Detect which cell encompasses the target text, then output its [x, y] center coordinate. 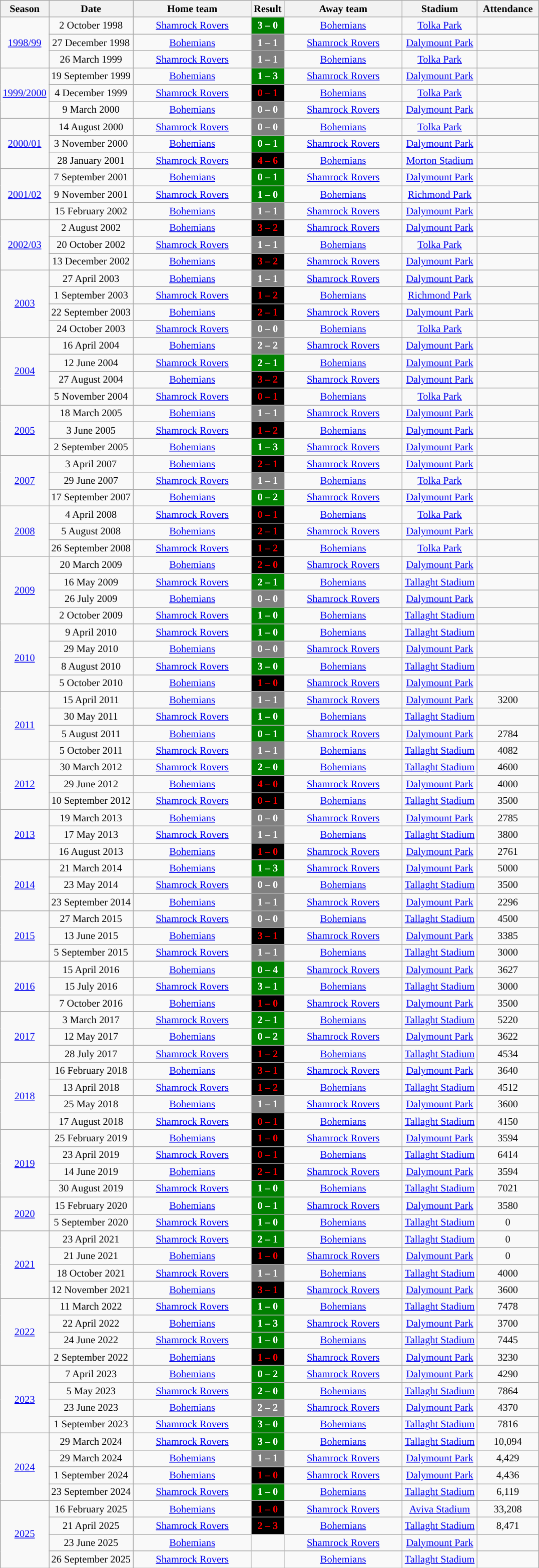
1 September 2024 [91, 1475]
30 August 2019 [91, 1188]
4150 [507, 1121]
4370 [507, 1408]
2 October 2009 [91, 615]
25 February 2019 [91, 1138]
20 October 2002 [91, 245]
10 September 2012 [91, 801]
2011 [25, 725]
27 March 2015 [91, 919]
4 – 6 [267, 160]
27 December 1998 [91, 43]
4512 [507, 1087]
16 April 2004 [91, 346]
9 November 2001 [91, 194]
16 May 2009 [91, 582]
2021 [25, 1264]
7 October 2016 [91, 1003]
14 June 2019 [91, 1172]
7 September 2001 [91, 177]
2022 [25, 1332]
1999/2000 [25, 93]
29 June 2007 [91, 481]
2000/01 [25, 143]
3 March 2017 [91, 1020]
2017 [25, 1037]
7021 [507, 1188]
15 February 2020 [91, 1205]
2005 [25, 430]
2004 [25, 371]
5 August 2011 [91, 734]
Result [267, 9]
2784 [507, 734]
Date [91, 9]
5000 [507, 868]
3 November 2000 [91, 144]
2007 [25, 481]
2003 [25, 303]
2 September 2005 [91, 447]
6,119 [507, 1492]
28 July 2017 [91, 1054]
3640 [507, 1071]
30 March 2012 [91, 767]
13 December 2002 [91, 261]
8,471 [507, 1525]
1 September 2023 [91, 1424]
3800 [507, 835]
15 April 2016 [91, 970]
2025 [25, 1534]
2015 [25, 935]
30 May 2011 [91, 717]
5 September 2015 [91, 953]
23 September 2024 [91, 1492]
24 October 2003 [91, 329]
2012 [25, 784]
9 March 2000 [91, 110]
2019 [25, 1163]
21 March 2014 [91, 868]
7 April 2023 [91, 1374]
19 September 1999 [91, 76]
23 May 2014 [91, 885]
5 May 2023 [91, 1391]
2018 [25, 1096]
Attendance [507, 9]
2 August 2002 [91, 228]
12 November 2021 [91, 1290]
28 January 2001 [91, 160]
2 October 1998 [91, 26]
26 September 2008 [91, 548]
2024 [25, 1466]
23 September 2014 [91, 902]
12 May 2017 [91, 1037]
4082 [507, 750]
3622 [507, 1037]
16 February 2018 [91, 1071]
33,208 [507, 1509]
4500 [507, 919]
29 June 2012 [91, 784]
22 April 2022 [91, 1324]
13 April 2018 [91, 1087]
23 June 2025 [91, 1542]
5 November 2004 [91, 396]
3627 [507, 970]
5 October 2011 [91, 750]
17 May 2013 [91, 835]
0 – 4 [267, 970]
2009 [25, 590]
21 June 2021 [91, 1256]
15 April 2011 [91, 700]
2 September 2022 [91, 1357]
3 June 2005 [91, 430]
2002/03 [25, 244]
Stadium [439, 9]
2020 [25, 1214]
2001/02 [25, 194]
Season [25, 9]
25 May 2018 [91, 1104]
26 March 1999 [91, 59]
22 September 2003 [91, 312]
Home team [192, 9]
5 August 2008 [91, 531]
7816 [507, 1424]
20 March 2009 [91, 565]
10,094 [507, 1441]
9 April 2010 [91, 633]
18 October 2021 [91, 1273]
Away team [343, 9]
6414 [507, 1155]
17 August 2018 [91, 1121]
1 September 2003 [91, 295]
4 – 0 [267, 784]
4 April 2008 [91, 514]
23 June 2023 [91, 1408]
3230 [507, 1357]
4 December 1999 [91, 93]
4600 [507, 767]
21 April 2025 [91, 1525]
26 September 2025 [91, 1559]
23 April 2021 [91, 1239]
15 February 2002 [91, 211]
23 April 2019 [91, 1155]
3580 [507, 1205]
19 March 2013 [91, 818]
4534 [507, 1054]
5 October 2010 [91, 683]
2014 [25, 885]
13 June 2015 [91, 935]
17 September 2007 [91, 497]
8 August 2010 [91, 666]
2013 [25, 834]
29 May 2010 [91, 649]
7445 [507, 1340]
7478 [507, 1307]
2761 [507, 851]
7864 [507, 1391]
18 March 2005 [91, 413]
24 June 2022 [91, 1340]
Aviva Stadium [439, 1509]
2010 [25, 658]
3700 [507, 1324]
5 September 2020 [91, 1222]
15 July 2016 [91, 986]
3200 [507, 700]
2016 [25, 987]
2296 [507, 902]
14 August 2000 [91, 127]
3 April 2007 [91, 464]
Morton Stadium [439, 160]
27 August 2004 [91, 380]
16 February 2025 [91, 1509]
1998/99 [25, 42]
12 June 2004 [91, 363]
11 March 2022 [91, 1307]
2785 [507, 818]
2008 [25, 531]
2023 [25, 1399]
4290 [507, 1374]
26 July 2009 [91, 598]
4,429 [507, 1458]
5220 [507, 1020]
16 August 2013 [91, 851]
2 – 3 [267, 1525]
27 April 2003 [91, 278]
4,436 [507, 1475]
3385 [507, 935]
